Return [x, y] of the center of cell containing provided text 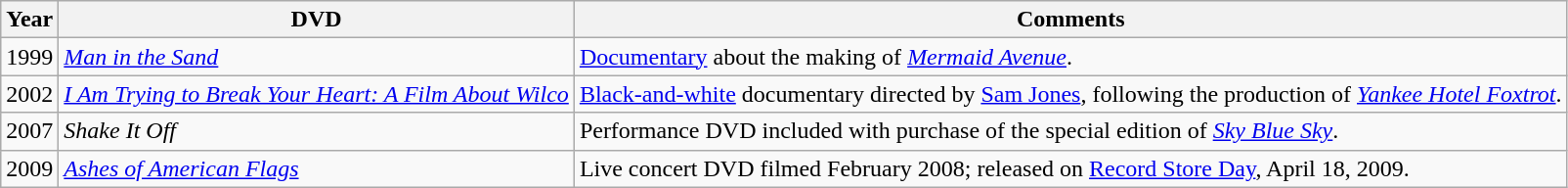
DVD [317, 20]
Shake It Off [317, 131]
Black-and-white documentary directed by Sam Jones, following the production of Yankee Hotel Foxtrot. [1070, 94]
2002 [29, 94]
Ashes of American Flags [317, 168]
I Am Trying to Break Your Heart: A Film About Wilco [317, 94]
Year [29, 20]
2007 [29, 131]
1999 [29, 57]
Performance DVD included with purchase of the special edition of Sky Blue Sky. [1070, 131]
Man in the Sand [317, 57]
2009 [29, 168]
Comments [1070, 20]
Live concert DVD filmed February 2008; released on Record Store Day, April 18, 2009. [1070, 168]
Documentary about the making of Mermaid Avenue. [1070, 57]
